Search for the cell housing the specified text and yield its [X, Y] center coordinate. 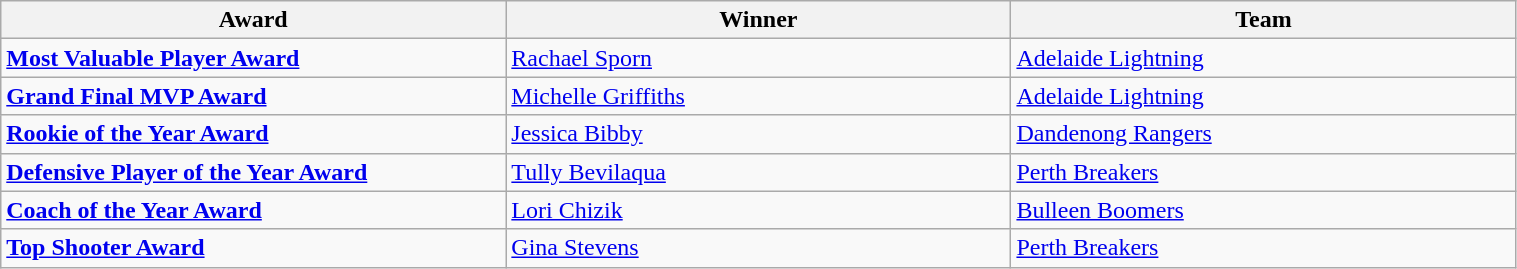
Grand Final MVP Award [254, 96]
Lori Chizik [758, 210]
Most Valuable Player Award [254, 58]
Winner [758, 20]
Defensive Player of the Year Award [254, 172]
Rachael Sporn [758, 58]
Award [254, 20]
Team [1264, 20]
Jessica Bibby [758, 134]
Gina Stevens [758, 248]
Top Shooter Award [254, 248]
Dandenong Rangers [1264, 134]
Coach of the Year Award [254, 210]
Tully Bevilaqua [758, 172]
Bulleen Boomers [1264, 210]
Rookie of the Year Award [254, 134]
Michelle Griffiths [758, 96]
